Determine the [X, Y] coordinate at the center of the cell enclosing the given text.  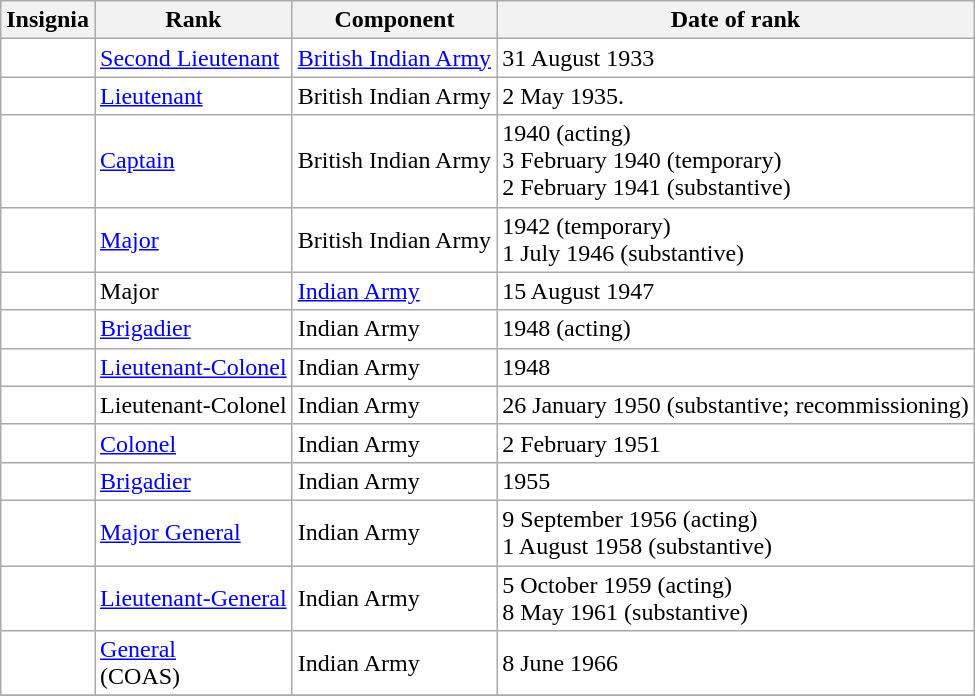
General(COAS) [194, 664]
Lieutenant [194, 96]
Second Lieutenant [194, 58]
1948 (acting) [736, 329]
2 May 1935. [736, 96]
Captain [194, 161]
Date of rank [736, 20]
15 August 1947 [736, 291]
Component [394, 20]
9 September 1956 (acting)1 August 1958 (substantive) [736, 532]
1955 [736, 481]
Rank [194, 20]
1940 (acting)3 February 1940 (temporary)2 February 1941 (substantive) [736, 161]
1942 (temporary)1 July 1946 (substantive) [736, 240]
1948 [736, 367]
Major General [194, 532]
Insignia [48, 20]
31 August 1933 [736, 58]
5 October 1959 (acting)8 May 1961 (substantive) [736, 598]
8 June 1966 [736, 664]
26 January 1950 (substantive; recommissioning) [736, 405]
2 February 1951 [736, 443]
Lieutenant-General [194, 598]
Colonel [194, 443]
